Identify which cell holds the provided text, then report its (X, Y) central coordinate. 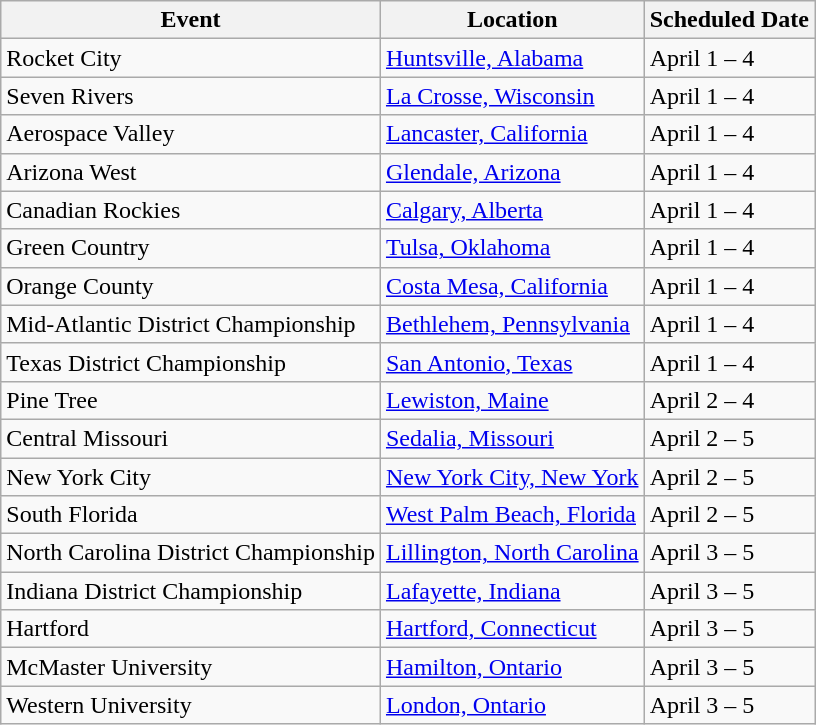
Indiana District Championship (191, 591)
Lancaster, California (512, 134)
London, Ontario (512, 705)
Hamilton, Ontario (512, 667)
Location (512, 20)
West Palm Beach, Florida (512, 515)
Scheduled Date (729, 20)
New York City (191, 477)
Central Missouri (191, 438)
Huntsville, Alabama (512, 58)
Glendale, Arizona (512, 172)
Hartford, Connecticut (512, 629)
Arizona West (191, 172)
New York City, New York (512, 477)
Pine Tree (191, 400)
April 2 – 4 (729, 400)
North Carolina District Championship (191, 553)
Costa Mesa, California (512, 286)
Hartford (191, 629)
Texas District Championship (191, 362)
South Florida (191, 515)
Green Country (191, 248)
Mid-Atlantic District Championship (191, 324)
Aerospace Valley (191, 134)
Rocket City (191, 58)
McMaster University (191, 667)
Lafayette, Indiana (512, 591)
La Crosse, Wisconsin (512, 96)
Calgary, Alberta (512, 210)
Event (191, 20)
Tulsa, Oklahoma (512, 248)
Sedalia, Missouri (512, 438)
Canadian Rockies (191, 210)
Bethlehem, Pennsylvania (512, 324)
San Antonio, Texas (512, 362)
Seven Rivers (191, 96)
Western University (191, 705)
Orange County (191, 286)
Lillington, North Carolina (512, 553)
Lewiston, Maine (512, 400)
